Scan for the cell matching the given text and deliver its [X, Y] coordinate at center. 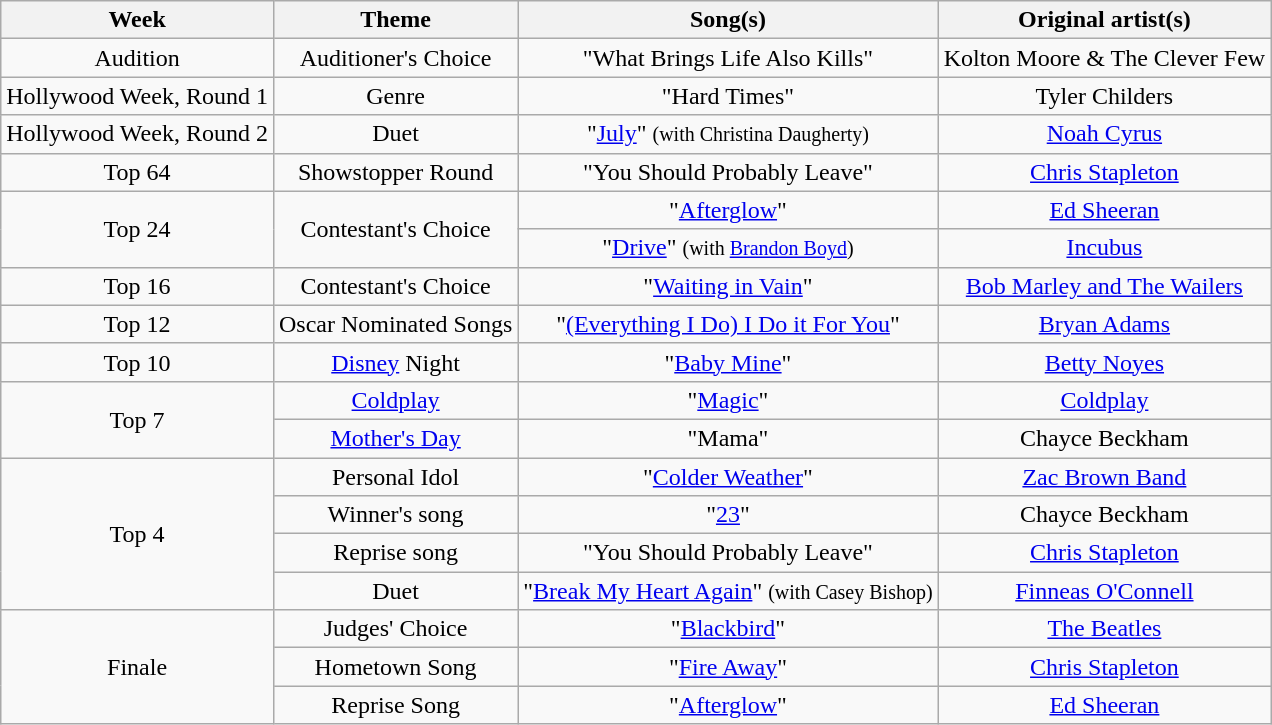
Reprise song [395, 553]
Incubus [1104, 248]
"(Everything I Do) I Do it For You" [728, 324]
Top 10 [138, 362]
Reprise Song [395, 705]
"Fire Away" [728, 667]
Hollywood Week, Round 2 [138, 134]
Top 64 [138, 172]
Original artist(s) [1104, 20]
Bob Marley and The Wailers [1104, 286]
"Drive" (with Brandon Boyd) [728, 248]
Hollywood Week, Round 1 [138, 96]
"Break My Heart Again" (with Casey Bishop) [728, 591]
Top 7 [138, 419]
Zac Brown Band [1104, 477]
"Mama" [728, 438]
The Beatles [1104, 629]
Top 12 [138, 324]
Oscar Nominated Songs [395, 324]
"Magic" [728, 400]
Mother's Day [395, 438]
Audition [138, 58]
"23" [728, 515]
Top 16 [138, 286]
Week [138, 20]
Bryan Adams [1104, 324]
Personal Idol [395, 477]
Hometown Song [395, 667]
"What Brings Life Also Kills" [728, 58]
"Colder Weather" [728, 477]
Tyler Childers [1104, 96]
Showstopper Round [395, 172]
"Baby Mine" [728, 362]
Betty Noyes [1104, 362]
Theme [395, 20]
Auditioner's Choice [395, 58]
Noah Cyrus [1104, 134]
Winner's song [395, 515]
"Blackbird" [728, 629]
Finneas O'Connell [1104, 591]
"Waiting in Vain" [728, 286]
"July" (with Christina Daugherty) [728, 134]
Song(s) [728, 20]
Genre [395, 96]
Judges' Choice [395, 629]
Kolton Moore & The Clever Few [1104, 58]
Top 4 [138, 534]
"Hard Times" [728, 96]
Top 24 [138, 229]
Disney Night [395, 362]
Finale [138, 667]
